Return [X, Y] of the center of cell containing provided text 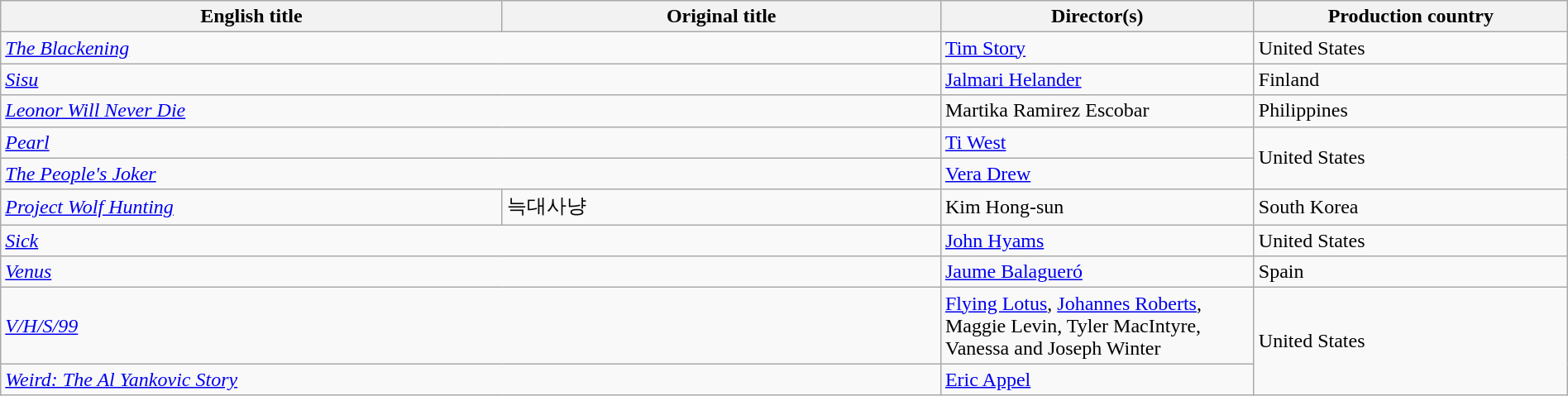
Weird: The Al Yankovic Story [471, 379]
Project Wolf Hunting [251, 207]
Flying Lotus, Johannes Roberts, Maggie Levin, Tyler MacIntyre, Vanessa and Joseph Winter [1097, 326]
The People's Joker [471, 174]
Jaume Balagueró [1097, 272]
John Hyams [1097, 241]
Vera Drew [1097, 174]
Kim Hong-sun [1097, 207]
The Blackening [471, 48]
Tim Story [1097, 48]
Ti West [1097, 142]
Venus [471, 272]
Pearl [471, 142]
Spain [1411, 272]
Sick [471, 241]
늑대사냥 [721, 207]
Martika Ramirez Escobar [1097, 111]
V/H/S/99 [471, 326]
Philippines [1411, 111]
Production country [1411, 17]
Finland [1411, 79]
South Korea [1411, 207]
English title [251, 17]
Jalmari Helander [1097, 79]
Sisu [471, 79]
Original title [721, 17]
Leonor Will Never Die [471, 111]
Eric Appel [1097, 379]
Director(s) [1097, 17]
